Detect which cell encompasses the target text, then output its [X, Y] center coordinate. 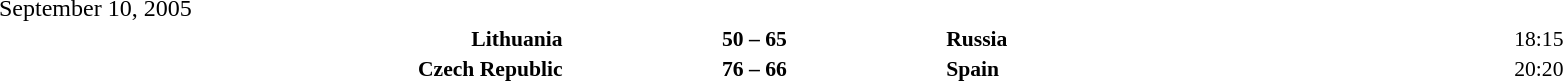
50 – 65 [755, 38]
Russia [1228, 38]
